Pinpoint the cell where the given text exists, returning its (X, Y) midpoint coordinate. 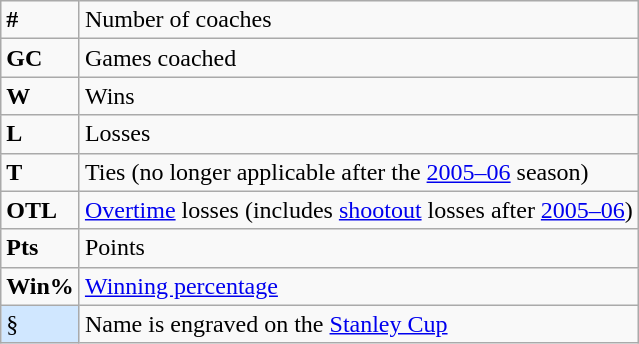
# (40, 20)
Wins (358, 96)
Losses (358, 134)
Win% (40, 286)
Name is engraved on the Stanley Cup (358, 324)
Number of coaches (358, 20)
Overtime losses (includes shootout losses after 2005–06) (358, 210)
Ties (no longer applicable after the 2005–06 season) (358, 172)
W (40, 96)
T (40, 172)
OTL (40, 210)
L (40, 134)
Winning percentage (358, 286)
Games coached (358, 58)
Points (358, 248)
Pts (40, 248)
§ (40, 324)
GC (40, 58)
